Scan for the cell matching the given text and deliver its [x, y] coordinate at center. 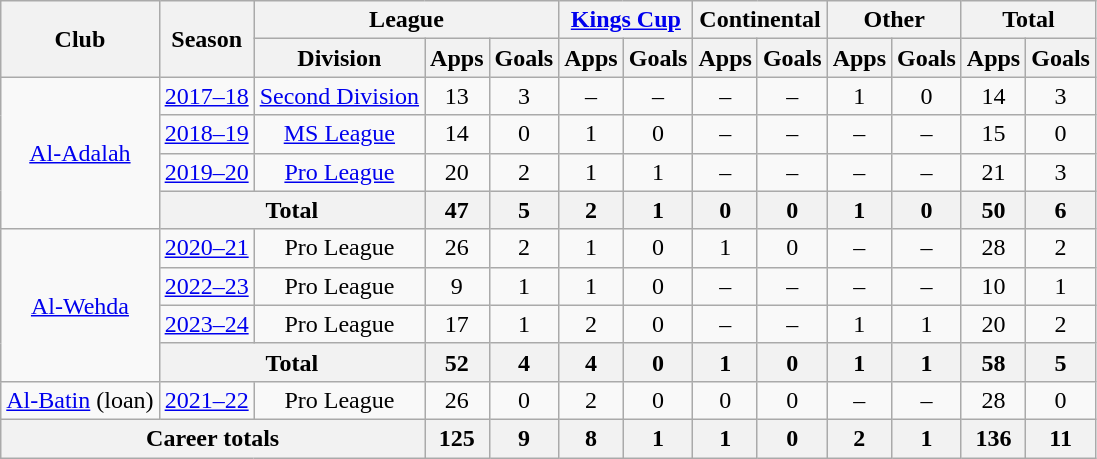
Kings Cup [626, 20]
Club [80, 39]
58 [993, 362]
Continental [760, 20]
2020–21 [206, 248]
47 [457, 210]
Career totals [213, 438]
2017–18 [206, 96]
League [406, 20]
Al-Adalah [80, 153]
MS League [339, 134]
52 [457, 362]
Division [339, 58]
13 [457, 96]
Al-Wehda [80, 305]
21 [993, 172]
2022–23 [206, 286]
Season [206, 39]
2018–19 [206, 134]
6 [1061, 210]
2021–22 [206, 400]
10 [993, 286]
Al-Batin (loan) [80, 400]
2019–20 [206, 172]
15 [993, 134]
50 [993, 210]
Second Division [339, 96]
8 [591, 438]
17 [457, 324]
2023–24 [206, 324]
136 [993, 438]
125 [457, 438]
11 [1061, 438]
Other [894, 20]
